For the text-containing cell, return its midpoint in (X, Y) coordinate format. 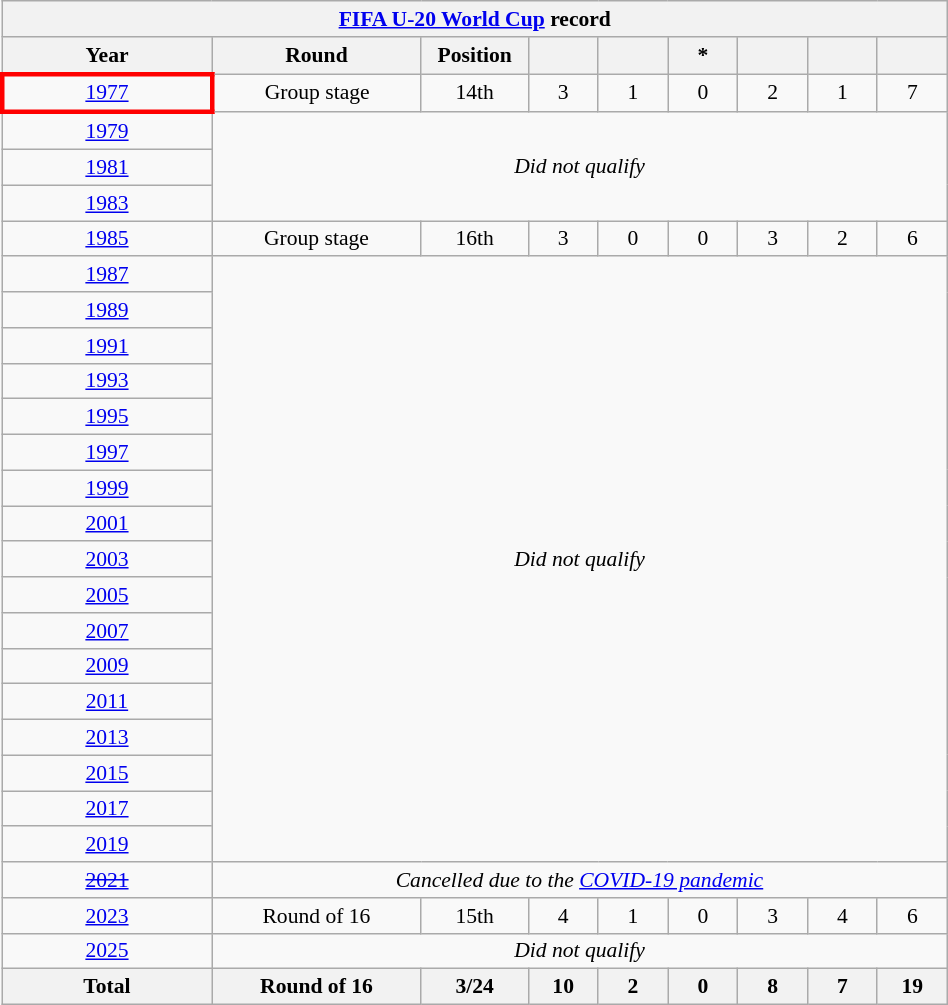
2003 (106, 560)
2009 (106, 666)
2021 (106, 880)
1997 (106, 453)
1989 (106, 310)
1983 (106, 203)
1993 (106, 381)
8 (773, 987)
14th (474, 94)
1979 (106, 132)
* (703, 56)
2011 (106, 702)
19 (912, 987)
3/24 (474, 987)
1995 (106, 417)
2015 (106, 773)
2023 (106, 916)
Position (474, 56)
2017 (106, 809)
2007 (106, 631)
2005 (106, 595)
FIFA U-20 World Cup record (474, 19)
Total (106, 987)
1987 (106, 275)
2013 (106, 738)
1991 (106, 346)
2001 (106, 524)
16th (474, 239)
10 (563, 987)
Cancelled due to the COVID-19 pandemic (580, 880)
2025 (106, 951)
1977 (106, 94)
2019 (106, 845)
1985 (106, 239)
Round (316, 56)
15th (474, 916)
Year (106, 56)
1999 (106, 488)
1981 (106, 168)
